Determine the (X, Y) coordinate at the center of the cell enclosing the given text.  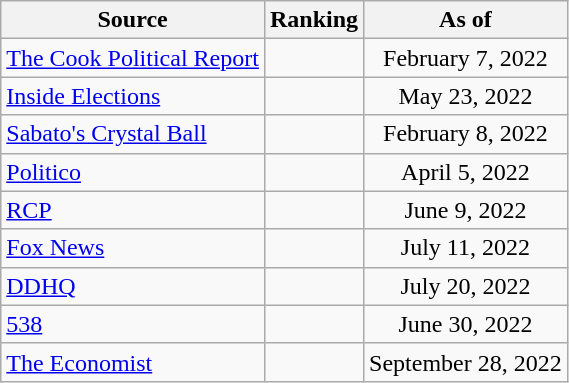
February 7, 2022 (466, 58)
The Economist (133, 362)
September 28, 2022 (466, 362)
June 9, 2022 (466, 210)
The Cook Political Report (133, 58)
July 11, 2022 (466, 248)
Fox News (133, 248)
May 23, 2022 (466, 96)
Inside Elections (133, 96)
April 5, 2022 (466, 172)
Source (133, 20)
Politico (133, 172)
Ranking (314, 20)
538 (133, 324)
February 8, 2022 (466, 134)
June 30, 2022 (466, 324)
RCP (133, 210)
As of (466, 20)
Sabato's Crystal Ball (133, 134)
DDHQ (133, 286)
July 20, 2022 (466, 286)
